Capture the cell that displays the provided text and extract its (x, y) central coordinate. 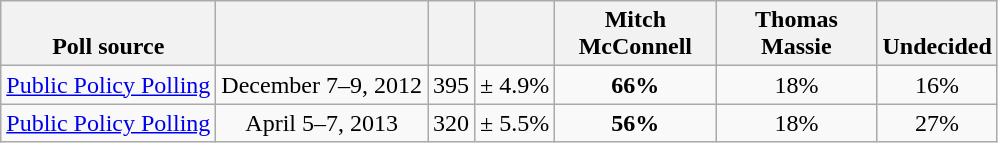
320 (452, 123)
ThomasMassie (796, 34)
66% (636, 85)
27% (937, 123)
April 5–7, 2013 (322, 123)
± 4.9% (515, 85)
16% (937, 85)
56% (636, 123)
MitchMcConnell (636, 34)
395 (452, 85)
December 7–9, 2012 (322, 85)
Poll source (108, 34)
± 5.5% (515, 123)
Undecided (937, 34)
